Capture the cell that displays the provided text and extract its (x, y) central coordinate. 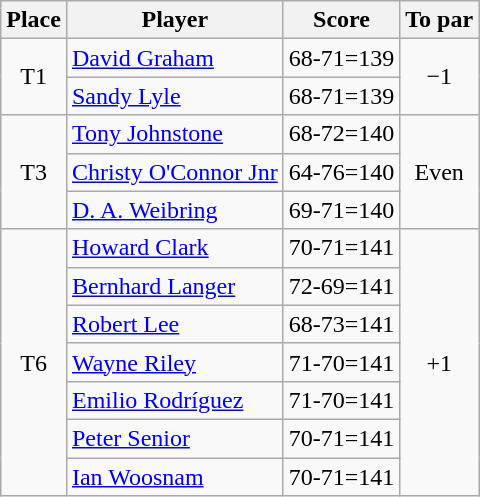
Robert Lee (174, 324)
Peter Senior (174, 438)
68-73=141 (342, 324)
+1 (440, 362)
David Graham (174, 58)
D. A. Weibring (174, 210)
To par (440, 20)
Player (174, 20)
T1 (34, 77)
T6 (34, 362)
Sandy Lyle (174, 96)
−1 (440, 77)
Ian Woosnam (174, 477)
Howard Clark (174, 248)
Emilio Rodríguez (174, 400)
69-71=140 (342, 210)
Bernhard Langer (174, 286)
Wayne Riley (174, 362)
Even (440, 172)
Christy O'Connor Jnr (174, 172)
72-69=141 (342, 286)
64-76=140 (342, 172)
Score (342, 20)
T3 (34, 172)
68-72=140 (342, 134)
Tony Johnstone (174, 134)
Place (34, 20)
